Return the [x, y] coordinate for the center point of the cell that contains the specified text.  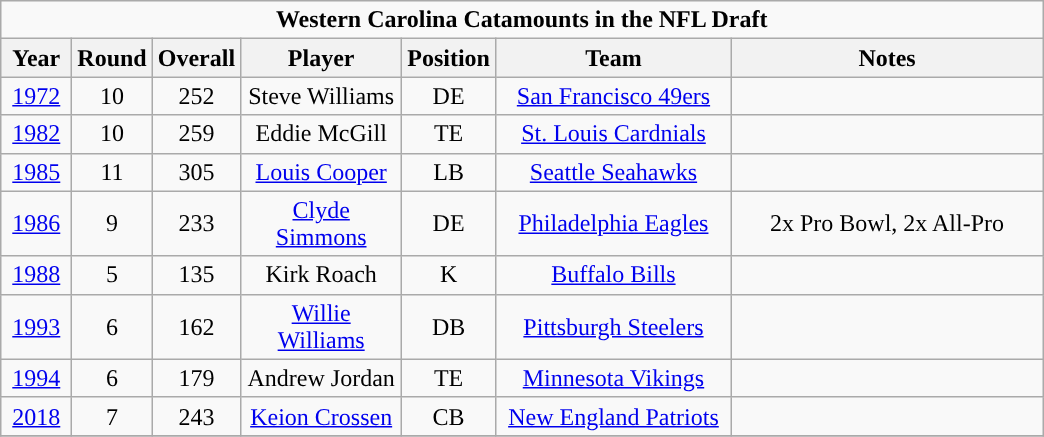
1993 [36, 326]
259 [196, 134]
252 [196, 96]
2018 [36, 416]
New England Patriots [613, 416]
Round [112, 58]
DB [449, 326]
1985 [36, 172]
Louis Cooper [322, 172]
Keion Crossen [322, 416]
Overall [196, 58]
5 [112, 275]
CB [449, 416]
179 [196, 378]
11 [112, 172]
Team [613, 58]
Position [449, 58]
K [449, 275]
Philadelphia Eagles [613, 224]
162 [196, 326]
Notes [888, 58]
Steve Williams [322, 96]
1994 [36, 378]
Player [322, 58]
Willie Williams [322, 326]
Kirk Roach [322, 275]
233 [196, 224]
1982 [36, 134]
Buffalo Bills [613, 275]
243 [196, 416]
305 [196, 172]
9 [112, 224]
1972 [36, 96]
Pittsburgh Steelers [613, 326]
1986 [36, 224]
7 [112, 416]
Andrew Jordan [322, 378]
Clyde Simmons [322, 224]
LB [449, 172]
Western Carolina Catamounts in the NFL Draft [522, 20]
Eddie McGill [322, 134]
San Francisco 49ers [613, 96]
St. Louis Cardnials [613, 134]
135 [196, 275]
2x Pro Bowl, 2x All-Pro [888, 224]
1988 [36, 275]
Year [36, 58]
Seattle Seahawks [613, 172]
Minnesota Vikings [613, 378]
